Scan for the cell matching the given text and deliver its (X, Y) coordinate at center. 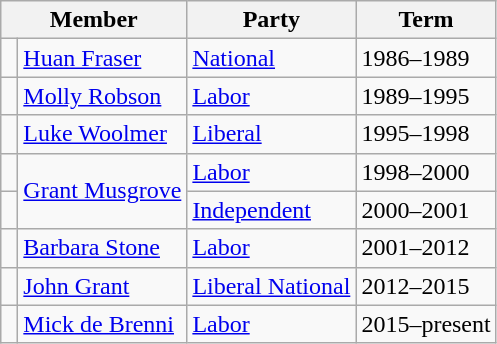
Molly Robson (102, 96)
Grant Musgrove (102, 191)
1986–1989 (426, 58)
Independent (272, 210)
National (272, 58)
2015–present (426, 324)
1995–1998 (426, 134)
Term (426, 20)
1989–1995 (426, 96)
Member (94, 20)
John Grant (102, 286)
Party (272, 20)
2012–2015 (426, 286)
Liberal National (272, 286)
1998–2000 (426, 172)
Luke Woolmer (102, 134)
2000–2001 (426, 210)
Mick de Brenni (102, 324)
2001–2012 (426, 248)
Barbara Stone (102, 248)
Huan Fraser (102, 58)
Liberal (272, 134)
